Output the [x, y] coordinate of the center of the cell containing the given text.  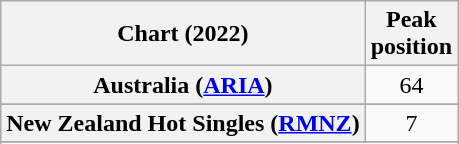
7 [411, 123]
Peakposition [411, 34]
64 [411, 85]
Chart (2022) [183, 34]
New Zealand Hot Singles (RMNZ) [183, 123]
Australia (ARIA) [183, 85]
